Determine the [x, y] coordinate at the center of the cell enclosing the given text.  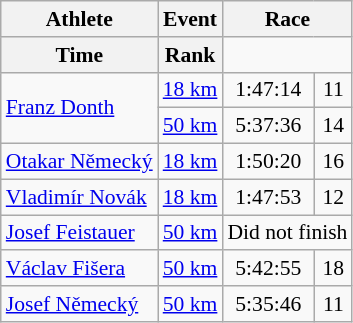
14 [333, 126]
Franz Donth [80, 108]
Did not finish [287, 233]
1:47:14 [268, 90]
16 [333, 162]
Josef Německý [80, 304]
18 [333, 269]
12 [333, 197]
Event [190, 19]
1:47:53 [268, 197]
5:35:46 [268, 304]
Rank [190, 55]
Otakar Německý [80, 162]
Race [287, 19]
5:37:36 [268, 126]
Time [80, 55]
Athlete [80, 19]
Václav Fišera [80, 269]
1:50:20 [268, 162]
Josef Feistauer [80, 233]
5:42:55 [268, 269]
Vladimír Novák [80, 197]
